Detect which cell encompasses the target text, then output its [x, y] center coordinate. 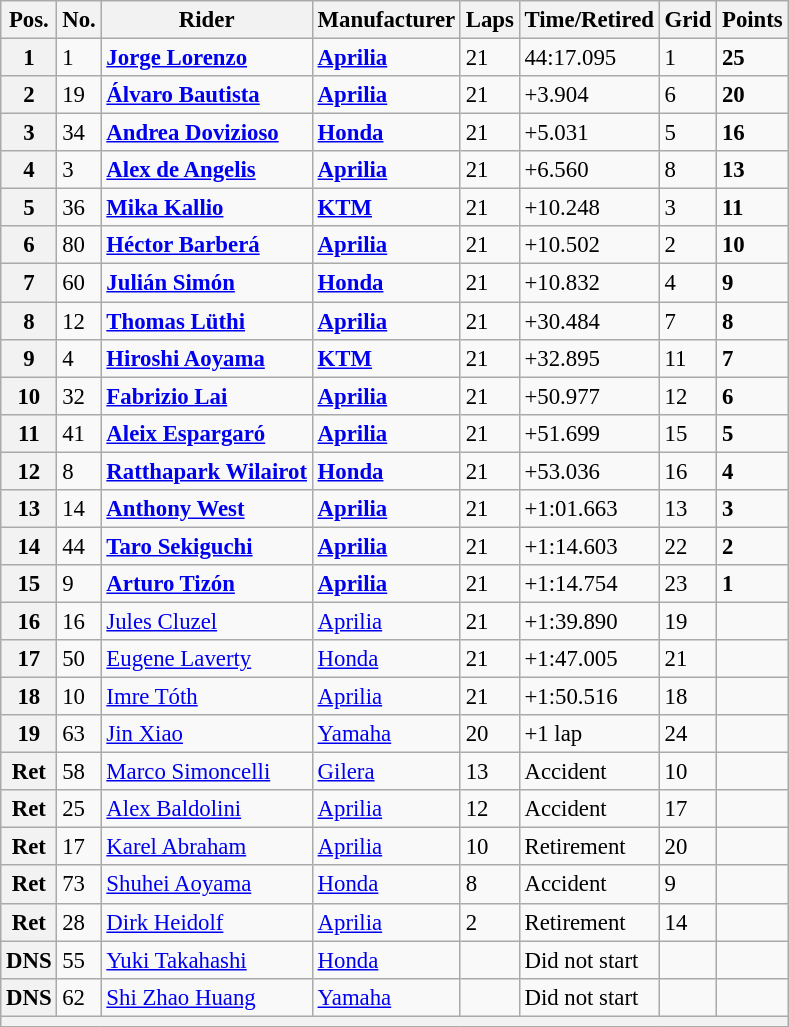
60 [79, 283]
Mika Kallio [206, 208]
+3.904 [589, 95]
Jules Cluzel [206, 621]
55 [79, 960]
Julián Simón [206, 283]
Manufacturer [386, 20]
Jin Xiao [206, 734]
Pos. [29, 20]
Points [752, 20]
Dirk Heidolf [206, 922]
36 [79, 208]
+5.031 [589, 133]
24 [688, 734]
Imre Tóth [206, 697]
Taro Sekiguchi [206, 546]
Marco Simoncelli [206, 772]
+32.895 [589, 358]
Eugene Laverty [206, 659]
Rider [206, 20]
+1:14.754 [589, 584]
Time/Retired [589, 20]
44:17.095 [589, 58]
+6.560 [589, 170]
+30.484 [589, 321]
Gilera [386, 772]
Álvaro Bautista [206, 95]
Shi Zhao Huang [206, 997]
Karel Abraham [206, 847]
Grid [688, 20]
Héctor Barberá [206, 245]
22 [688, 546]
62 [79, 997]
73 [79, 885]
Laps [490, 20]
Arturo Tizón [206, 584]
Yuki Takahashi [206, 960]
32 [79, 396]
+1:14.603 [589, 546]
+1:47.005 [589, 659]
Shuhei Aoyama [206, 885]
50 [79, 659]
+50.977 [589, 396]
41 [79, 433]
34 [79, 133]
Aleix Espargaró [206, 433]
+1:39.890 [589, 621]
Anthony West [206, 509]
+1:01.663 [589, 509]
Ratthapark Wilairot [206, 471]
Hiroshi Aoyama [206, 358]
+1 lap [589, 734]
+10.502 [589, 245]
58 [79, 772]
44 [79, 546]
Thomas Lüthi [206, 321]
23 [688, 584]
Jorge Lorenzo [206, 58]
Fabrizio Lai [206, 396]
80 [79, 245]
+10.832 [589, 283]
Alex Baldolini [206, 809]
+10.248 [589, 208]
+53.036 [589, 471]
Andrea Dovizioso [206, 133]
63 [79, 734]
+1:50.516 [589, 697]
28 [79, 922]
Alex de Angelis [206, 170]
No. [79, 20]
+51.699 [589, 433]
